Provide the [x, y] coordinate of the cell's center where the given text is located.  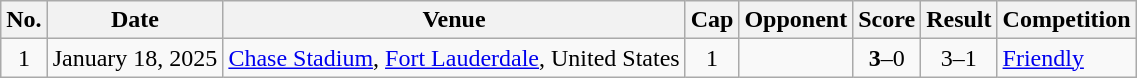
Competition [1066, 20]
3–0 [887, 58]
Friendly [1066, 58]
January 18, 2025 [135, 58]
Cap [712, 20]
Date [135, 20]
Score [887, 20]
Opponent [796, 20]
Venue [454, 20]
Chase Stadium, Fort Lauderdale, United States [454, 58]
No. [24, 20]
Result [959, 20]
3–1 [959, 58]
